Provide the [X, Y] coordinate of the cell's center where the given text is located.  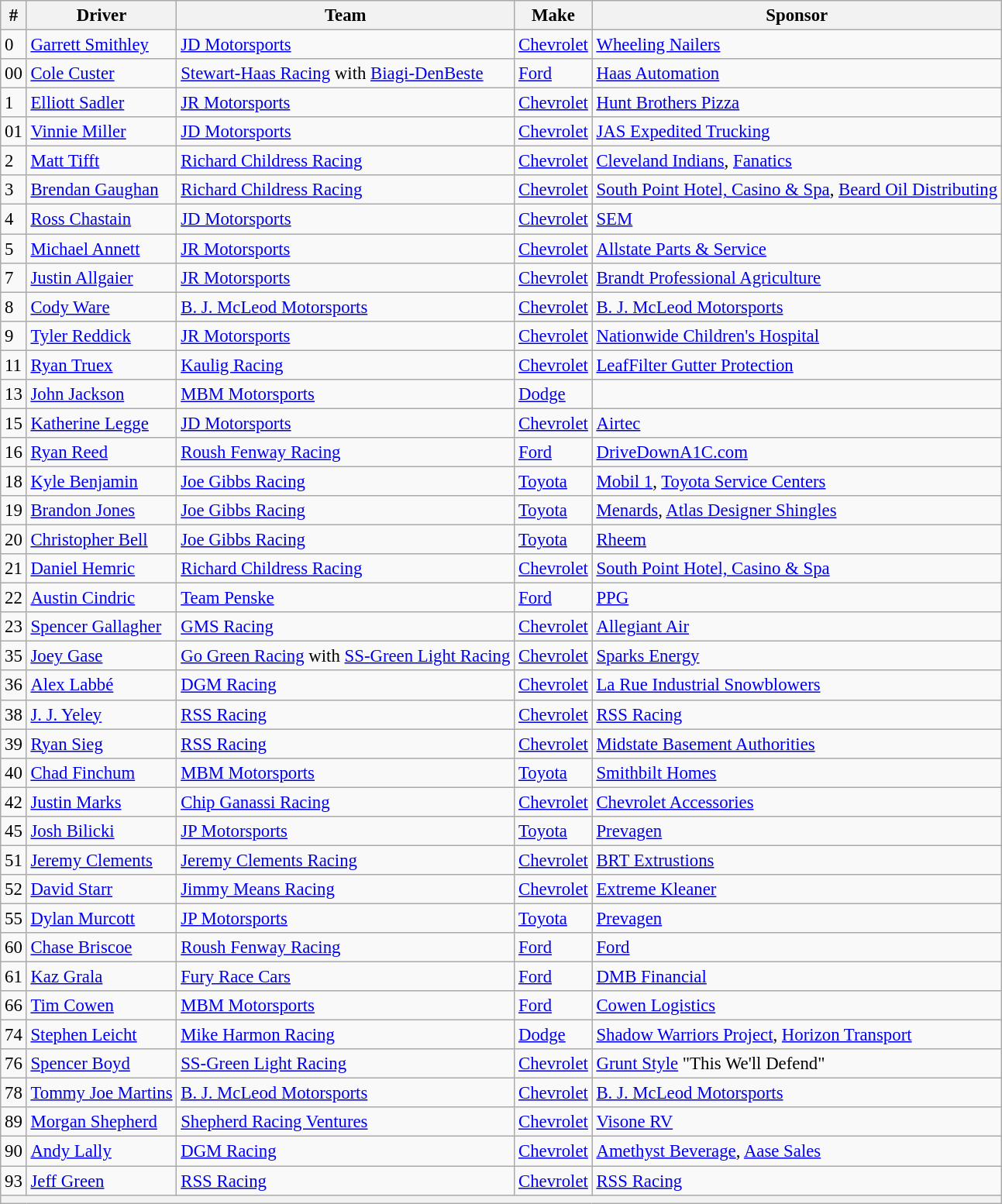
Spencer Gallagher [102, 627]
South Point Hotel, Casino & Spa, Beard Oil Distributing [797, 190]
0 [14, 45]
DriveDownA1C.com [797, 452]
Jeremy Clements Racing [346, 860]
David Starr [102, 889]
Shepherd Racing Ventures [346, 1123]
Alex Labbé [102, 686]
Elliott Sadler [102, 103]
Extreme Kleaner [797, 889]
66 [14, 1006]
76 [14, 1064]
Tyler Reddick [102, 335]
21 [14, 569]
38 [14, 714]
2 [14, 161]
Sponsor [797, 15]
Menards, Atlas Designer Shingles [797, 511]
8 [14, 307]
Team Penske [346, 598]
South Point Hotel, Casino & Spa [797, 569]
Cody Ware [102, 307]
Ryan Truex [102, 365]
Matt Tifft [102, 161]
Rheem [797, 540]
Justin Marks [102, 802]
Morgan Shepherd [102, 1123]
Go Green Racing with SS-Green Light Racing [346, 656]
Kaz Grala [102, 977]
Chevrolet Accessories [797, 802]
John Jackson [102, 394]
15 [14, 423]
Fury Race Cars [346, 977]
45 [14, 831]
Brendan Gaughan [102, 190]
LeafFilter Gutter Protection [797, 365]
Mobil 1, Toyota Service Centers [797, 481]
Joey Gase [102, 656]
Grunt Style "This We'll Defend" [797, 1064]
60 [14, 948]
SS-Green Light Racing [346, 1064]
Ryan Reed [102, 452]
20 [14, 540]
Airtec [797, 423]
Jimmy Means Racing [346, 889]
90 [14, 1151]
5 [14, 249]
89 [14, 1123]
Ryan Sieg [102, 744]
Shadow Warriors Project, Horizon Transport [797, 1035]
Kaulig Racing [346, 365]
Tommy Joe Martins [102, 1093]
Tim Cowen [102, 1006]
Kyle Benjamin [102, 481]
Smithbilt Homes [797, 772]
51 [14, 860]
23 [14, 627]
SEM [797, 219]
Chip Ganassi Racing [346, 802]
Justin Allgaier [102, 277]
Make [553, 15]
Hunt Brothers Pizza [797, 103]
Garrett Smithley [102, 45]
61 [14, 977]
Stewart-Haas Racing with Biagi-DenBeste [346, 74]
4 [14, 219]
Chad Finchum [102, 772]
Spencer Boyd [102, 1064]
Visone RV [797, 1123]
01 [14, 132]
18 [14, 481]
Austin Cindric [102, 598]
Cowen Logistics [797, 1006]
Cole Custer [102, 74]
Dylan Murcott [102, 918]
78 [14, 1093]
9 [14, 335]
Sparks Energy [797, 656]
19 [14, 511]
22 [14, 598]
JAS Expedited Trucking [797, 132]
La Rue Industrial Snowblowers [797, 686]
7 [14, 277]
Brandt Professional Agriculture [797, 277]
40 [14, 772]
Cleveland Indians, Fanatics [797, 161]
Andy Lally [102, 1151]
Haas Automation [797, 74]
39 [14, 744]
42 [14, 802]
Katherine Legge [102, 423]
Jeff Green [102, 1181]
Allegiant Air [797, 627]
BRT Extrustions [797, 860]
Michael Annett [102, 249]
13 [14, 394]
J. J. Yeley [102, 714]
16 [14, 452]
1 [14, 103]
Amethyst Beverage, Aase Sales [797, 1151]
3 [14, 190]
Driver [102, 15]
Midstate Basement Authorities [797, 744]
PPG [797, 598]
Stephen Leicht [102, 1035]
Nationwide Children's Hospital [797, 335]
GMS Racing [346, 627]
93 [14, 1181]
# [14, 15]
Chase Briscoe [102, 948]
52 [14, 889]
74 [14, 1035]
Allstate Parts & Service [797, 249]
Wheeling Nailers [797, 45]
11 [14, 365]
00 [14, 74]
Ross Chastain [102, 219]
Jeremy Clements [102, 860]
35 [14, 656]
Mike Harmon Racing [346, 1035]
36 [14, 686]
Daniel Hemric [102, 569]
Team [346, 15]
Vinnie Miller [102, 132]
Christopher Bell [102, 540]
DMB Financial [797, 977]
Josh Bilicki [102, 831]
Brandon Jones [102, 511]
55 [14, 918]
